Extract the (X, Y) coordinate from the center of the cell holding the provided text.  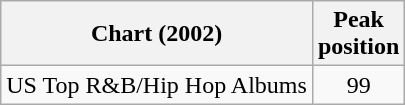
Chart (2002) (157, 34)
99 (358, 85)
US Top R&B/Hip Hop Albums (157, 85)
Peakposition (358, 34)
